Determine the [x, y] coordinate at the center of the cell enclosing the given text.  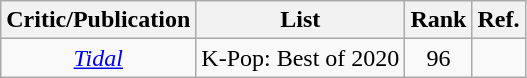
Rank [438, 20]
Critic/Publication [98, 20]
List [300, 20]
K-Pop: Best of 2020 [300, 58]
96 [438, 58]
Tidal [98, 58]
Ref. [498, 20]
